Return the (x, y) coordinate for the center point of the cell that contains the specified text.  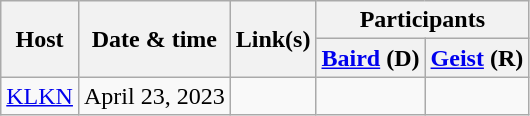
Link(s) (273, 39)
Baird (D) (370, 58)
Host (40, 39)
Date & time (154, 39)
KLKN (40, 96)
Geist (R) (477, 58)
Participants (422, 20)
April 23, 2023 (154, 96)
